Identify which cell holds the provided text, then report its (X, Y) central coordinate. 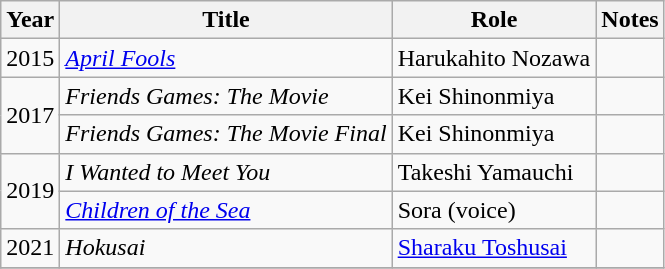
Notes (630, 20)
Role (494, 20)
Children of the Sea (226, 210)
2015 (30, 58)
Year (30, 20)
Hokusai (226, 248)
2017 (30, 115)
Sharaku Toshusai (494, 248)
Sora (voice) (494, 210)
2021 (30, 248)
Takeshi Yamauchi (494, 172)
Harukahito Nozawa (494, 58)
2019 (30, 191)
Title (226, 20)
I Wanted to Meet You (226, 172)
Friends Games: The Movie (226, 96)
Friends Games: The Movie Final (226, 134)
April Fools (226, 58)
